Find where the given text appears and provide that cell's center as [X, Y] coordinate. 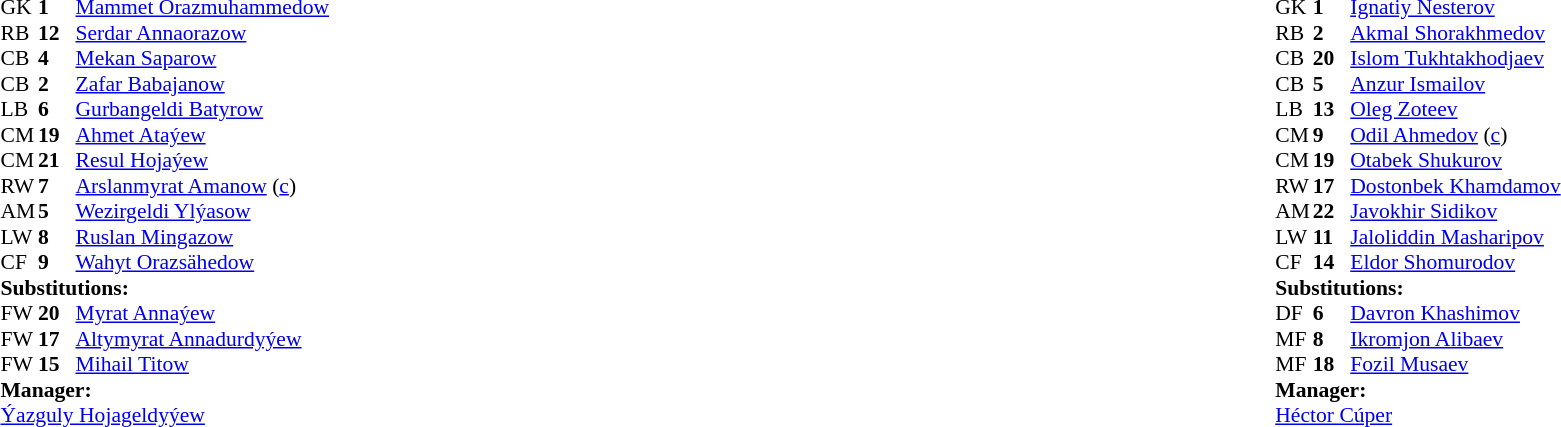
Islom Tukhtakhodjaev [1455, 59]
Ruslan Mingazow [203, 237]
Davron Khashimov [1455, 313]
Dostonbek Khamdamov [1455, 186]
13 [1332, 109]
21 [57, 161]
Odil Ahmedov (c) [1455, 135]
Wahyt Orazsähedow [203, 263]
4 [57, 59]
Mihail Titow [203, 365]
Ahmet Ataýew [203, 135]
Arslanmyrat Amanow (c) [203, 186]
15 [57, 365]
Myrat Annaýew [203, 313]
Eldor Shomurodov [1455, 263]
Gurbangeldi Batyrow [203, 109]
Wezirgeldi Ylýasow [203, 211]
14 [1332, 263]
Zafar Babajanow [203, 84]
Oleg Zoteev [1455, 109]
Ikromjon Alibaev [1455, 339]
DF [1294, 313]
22 [1332, 211]
18 [1332, 365]
Otabek Shukurov [1455, 161]
Altymyrat Annadurdyýew [203, 339]
Akmal Shorakhmedov [1455, 33]
12 [57, 33]
Mekan Saparow [203, 59]
7 [57, 186]
Fozil Musaev [1455, 365]
Javokhir Sidikov [1455, 211]
Resul Hojaýew [203, 161]
Anzur Ismailov [1455, 84]
11 [1332, 237]
Serdar Annaorazow [203, 33]
Jaloliddin Masharipov [1455, 237]
